Output the [X, Y] coordinate of the center of the cell containing the given text.  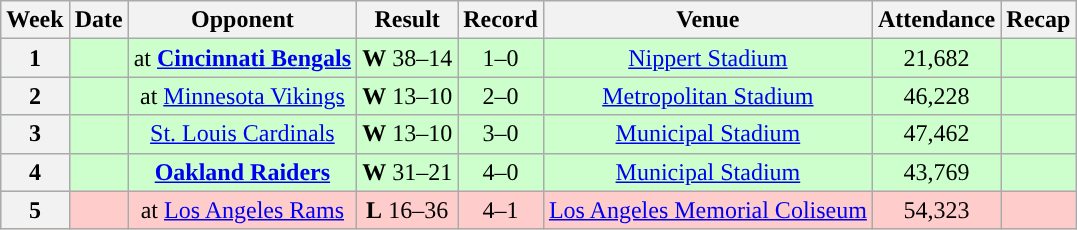
W 38–14 [408, 58]
Venue [708, 20]
2–0 [501, 96]
St. Louis Cardinals [242, 134]
43,769 [936, 172]
Oakland Raiders [242, 172]
Metropolitan Stadium [708, 96]
21,682 [936, 58]
Recap [1038, 20]
Record [501, 20]
3 [35, 134]
Attendance [936, 20]
4–1 [501, 210]
L 16–36 [408, 210]
54,323 [936, 210]
Result [408, 20]
Week [35, 20]
Opponent [242, 20]
46,228 [936, 96]
at Los Angeles Rams [242, 210]
3–0 [501, 134]
1 [35, 58]
at Minnesota Vikings [242, 96]
4–0 [501, 172]
1–0 [501, 58]
Nippert Stadium [708, 58]
Date [98, 20]
at Cincinnati Bengals [242, 58]
5 [35, 210]
2 [35, 96]
W 31–21 [408, 172]
Los Angeles Memorial Coliseum [708, 210]
4 [35, 172]
47,462 [936, 134]
